Search for the cell housing the specified text and yield its [X, Y] center coordinate. 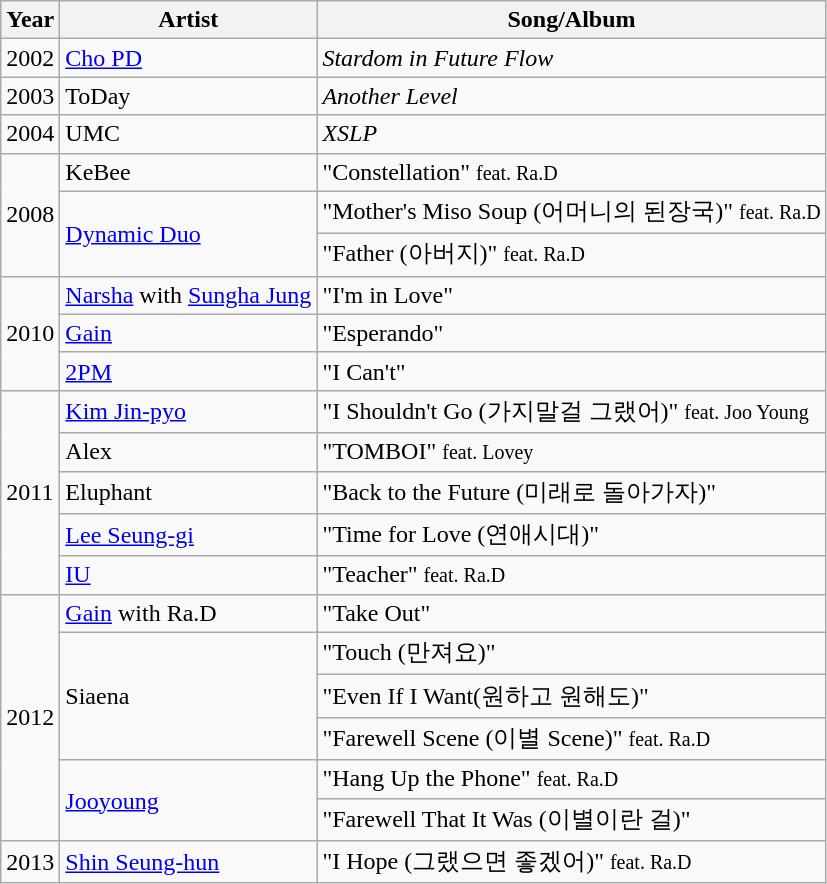
"Farewell Scene (이별 Scene)" feat. Ra.D [572, 738]
ToDay [188, 96]
2008 [30, 214]
Song/Album [572, 20]
2004 [30, 134]
Jooyoung [188, 800]
"I Hope (그랬으면 좋겠어)" feat. Ra.D [572, 862]
Shin Seung-hun [188, 862]
Dynamic Duo [188, 234]
Gain with Ra.D [188, 613]
"Father (아버지)" feat. Ra.D [572, 256]
Kim Jin-pyo [188, 412]
Eluphant [188, 492]
2PM [188, 371]
"Back to the Future (미래로 돌아가자)" [572, 492]
2002 [30, 58]
"Time for Love (연애시대)" [572, 536]
"Farewell That It Was (이별이란 걸)" [572, 820]
IU [188, 575]
"Even If I Want(원하고 원해도)" [572, 696]
Year [30, 20]
"I Shouldn't Go (가지말걸 그랬어)" feat. Joo Young [572, 412]
"TOMBOI" feat. Lovey [572, 452]
"Teacher" feat. Ra.D [572, 575]
2011 [30, 492]
2003 [30, 96]
"Constellation" feat. Ra.D [572, 172]
Another Level [572, 96]
"Take Out" [572, 613]
KeBee [188, 172]
"Esperando" [572, 333]
Alex [188, 452]
"I'm in Love" [572, 295]
"Touch (만져요)" [572, 654]
UMC [188, 134]
Cho PD [188, 58]
XSLP [572, 134]
Gain [188, 333]
2010 [30, 333]
2013 [30, 862]
"Hang Up the Phone" feat. Ra.D [572, 779]
Siaena [188, 696]
Narsha with Sungha Jung [188, 295]
2012 [30, 717]
Artist [188, 20]
Lee Seung-gi [188, 536]
Stardom in Future Flow [572, 58]
"I Can't" [572, 371]
"Mother's Miso Soup (어머니의 된장국)" feat. Ra.D [572, 212]
